Return the [X, Y] coordinate for the center point of the cell that contains the specified text.  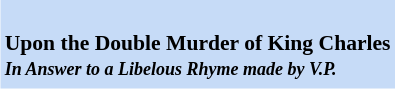
Upon the Double Murder of King Charles In Answer to a Libelous Rhyme made by V.P. [198, 43]
